Extract the [X, Y] coordinate from the center of the cell holding the provided text.  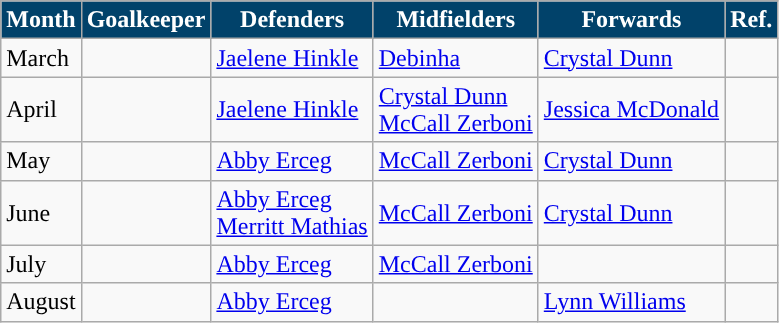
Month [41, 20]
Abby Erceg Merritt Mathias [292, 212]
March [41, 58]
Lynn Williams [631, 302]
Jessica McDonald [631, 110]
Goalkeeper [146, 20]
Forwards [631, 20]
Debinha [456, 58]
Crystal Dunn McCall Zerboni [456, 110]
April [41, 110]
July [41, 264]
August [41, 302]
June [41, 212]
Midfielders [456, 20]
Ref. [752, 20]
May [41, 161]
Defenders [292, 20]
